Output the (X, Y) coordinate of the center of the cell containing the given text.  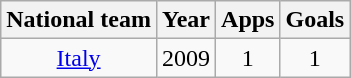
Year (186, 20)
Italy (79, 58)
National team (79, 20)
Apps (248, 20)
Goals (315, 20)
2009 (186, 58)
